Detect which cell encompasses the target text, then output its [x, y] center coordinate. 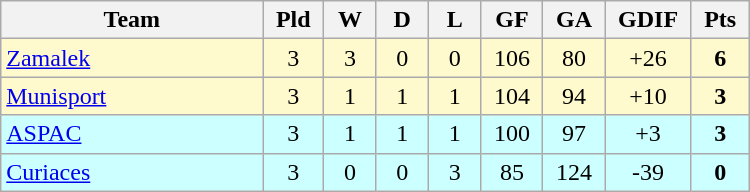
L [454, 20]
6 [720, 58]
+10 [648, 96]
+26 [648, 58]
+3 [648, 134]
Munisport [132, 96]
W [350, 20]
-39 [648, 172]
97 [574, 134]
ASPAC [132, 134]
Pts [720, 20]
Zamalek [132, 58]
D [402, 20]
106 [512, 58]
124 [574, 172]
85 [512, 172]
100 [512, 134]
104 [512, 96]
80 [574, 58]
GA [574, 20]
GDIF [648, 20]
GF [512, 20]
Team [132, 20]
Curiaces [132, 172]
94 [574, 96]
Pld [294, 20]
